Find where the given text appears and provide that cell's center as (X, Y) coordinate. 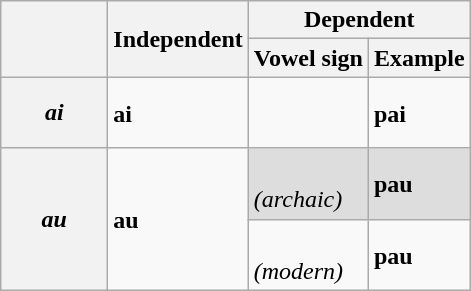
(modern) (308, 254)
Dependent (359, 20)
pai (419, 112)
Independent (178, 39)
Example (419, 58)
Vowel sign (308, 58)
(archaic) (308, 184)
